Scan for the cell matching the given text and deliver its (x, y) coordinate at center. 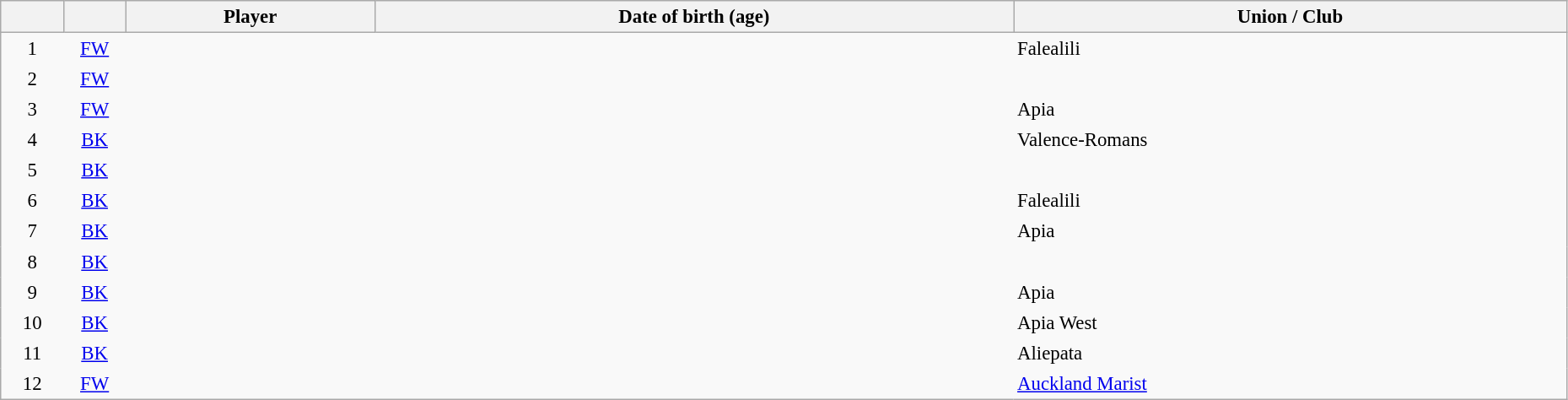
8 (32, 262)
1 (32, 49)
Auckland Marist (1291, 383)
3 (32, 109)
2 (32, 78)
9 (32, 292)
Union / Club (1291, 17)
5 (32, 170)
6 (32, 201)
Valence-Romans (1291, 140)
Apia West (1291, 322)
7 (32, 231)
Player (250, 17)
12 (32, 383)
Date of birth (age) (693, 17)
10 (32, 322)
4 (32, 140)
Aliepata (1291, 353)
11 (32, 353)
